Scan for the cell matching the given text and deliver its (x, y) coordinate at center. 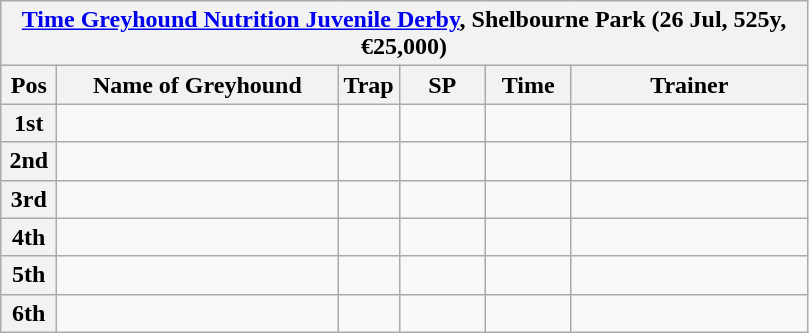
Name of Greyhound (198, 85)
3rd (29, 199)
Time Greyhound Nutrition Juvenile Derby, Shelbourne Park (26 Jul, 525y, €25,000) (404, 34)
SP (442, 85)
4th (29, 237)
5th (29, 275)
Pos (29, 85)
2nd (29, 161)
Time (528, 85)
1st (29, 123)
6th (29, 313)
Trainer (689, 85)
Trap (368, 85)
